For the text-containing cell, return its midpoint in [x, y] coordinate format. 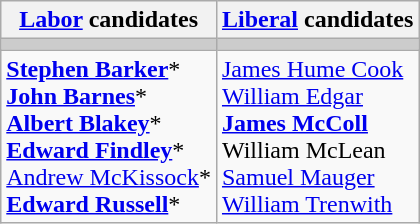
Labor candidates [109, 20]
Liberal candidates [317, 20]
James Hume CookWilliam EdgarJames McCollWilliam McLeanSamuel MaugerWilliam Trenwith [317, 136]
Stephen Barker*John Barnes*Albert Blakey*Edward Findley*Andrew McKissock*Edward Russell* [109, 136]
